Find where the given text appears and provide that cell's center as (X, Y) coordinate. 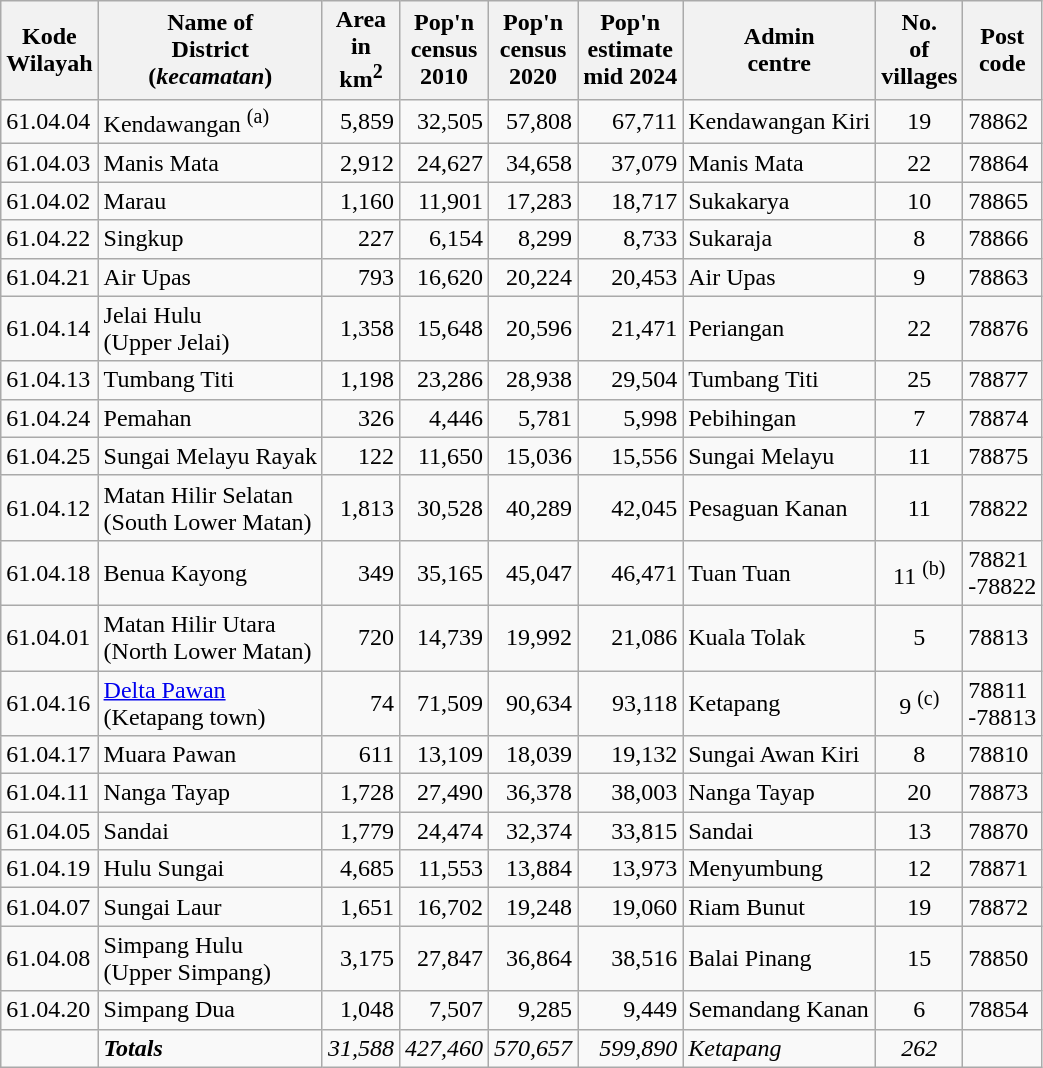
38,516 (630, 958)
78811-78813 (1002, 704)
Pesaguan Kanan (780, 508)
61.04.16 (50, 704)
14,739 (444, 638)
21,086 (630, 638)
13 (920, 831)
37,079 (630, 163)
11 (b) (920, 572)
61.04.03 (50, 163)
24,474 (444, 831)
Pop'ncensus2020 (534, 50)
20 (920, 793)
5,998 (630, 418)
61.04.04 (50, 122)
Simpang Dua (210, 1010)
78872 (1002, 907)
78850 (1002, 958)
9,449 (630, 1010)
61.04.08 (50, 958)
570,657 (534, 1048)
Sungai Melayu (780, 456)
18,717 (630, 201)
5,859 (360, 122)
15,556 (630, 456)
15,036 (534, 456)
19,248 (534, 907)
6,154 (444, 239)
61.04.24 (50, 418)
Marau (210, 201)
326 (360, 418)
2,912 (360, 163)
122 (360, 456)
599,890 (630, 1048)
19,060 (630, 907)
78863 (1002, 277)
38,003 (630, 793)
61.04.11 (50, 793)
28,938 (534, 380)
Periangan (780, 328)
17,283 (534, 201)
Name ofDistrict(kecamatan) (210, 50)
Kuala Tolak (780, 638)
Singkup (210, 239)
10 (920, 201)
7 (920, 418)
Pop'ncensus2010 (444, 50)
23,286 (444, 380)
27,847 (444, 958)
61.04.02 (50, 201)
30,528 (444, 508)
61.04.07 (50, 907)
793 (360, 277)
Tuan Tuan (780, 572)
31,588 (360, 1048)
90,634 (534, 704)
8,733 (630, 239)
Benua Kayong (210, 572)
78822 (1002, 508)
13,973 (630, 869)
71,509 (444, 704)
25 (920, 380)
No.ofvillages (920, 50)
15,648 (444, 328)
27,490 (444, 793)
Totals (210, 1048)
78870 (1002, 831)
61.04.21 (50, 277)
Simpang Hulu (Upper Simpang) (210, 958)
93,118 (630, 704)
61.04.19 (50, 869)
Menyumbung (780, 869)
24,627 (444, 163)
4,446 (444, 418)
36,864 (534, 958)
32,505 (444, 122)
262 (920, 1048)
Jelai Hulu (Upper Jelai) (210, 328)
61.04.17 (50, 755)
34,658 (534, 163)
4,685 (360, 869)
78875 (1002, 456)
78864 (1002, 163)
Pebihingan (780, 418)
61.04.01 (50, 638)
78813 (1002, 638)
427,460 (444, 1048)
61.04.05 (50, 831)
1,048 (360, 1010)
720 (360, 638)
Riam Bunut (780, 907)
Admincentre (780, 50)
1,813 (360, 508)
40,289 (534, 508)
78862 (1002, 122)
Semandang Kanan (780, 1010)
61.04.22 (50, 239)
7,507 (444, 1010)
Sungai Awan Kiri (780, 755)
Muara Pawan (210, 755)
349 (360, 572)
Hulu Sungai (210, 869)
13,109 (444, 755)
Kendawangan (a) (210, 122)
9 (c) (920, 704)
32,374 (534, 831)
Balai Pinang (780, 958)
61.04.25 (50, 456)
67,711 (630, 122)
21,471 (630, 328)
11,553 (444, 869)
1,160 (360, 201)
1,728 (360, 793)
Delta Pawan (Ketapang town) (210, 704)
20,453 (630, 277)
35,165 (444, 572)
45,047 (534, 572)
3,175 (360, 958)
61.04.14 (50, 328)
Sungai Melayu Rayak (210, 456)
1,358 (360, 328)
78877 (1002, 380)
5 (920, 638)
9,285 (534, 1010)
20,596 (534, 328)
61.04.13 (50, 380)
78874 (1002, 418)
6 (920, 1010)
42,045 (630, 508)
Pop'nestimatemid 2024 (630, 50)
46,471 (630, 572)
9 (920, 277)
74 (360, 704)
Kode Wilayah (50, 50)
20,224 (534, 277)
5,781 (534, 418)
Sungai Laur (210, 907)
16,620 (444, 277)
8,299 (534, 239)
12 (920, 869)
78854 (1002, 1010)
18,039 (534, 755)
13,884 (534, 869)
Pemahan (210, 418)
61.04.20 (50, 1010)
36,378 (534, 793)
78866 (1002, 239)
78873 (1002, 793)
78810 (1002, 755)
78865 (1002, 201)
78871 (1002, 869)
1,779 (360, 831)
Area inkm2 (360, 50)
11,650 (444, 456)
227 (360, 239)
1,198 (360, 380)
Matan Hilir Utara (North Lower Matan) (210, 638)
Postcode (1002, 50)
Matan Hilir Selatan (South Lower Matan) (210, 508)
Sukaraja (780, 239)
61.04.12 (50, 508)
11,901 (444, 201)
29,504 (630, 380)
61.04.18 (50, 572)
78821-78822 (1002, 572)
1,651 (360, 907)
33,815 (630, 831)
611 (360, 755)
15 (920, 958)
Sukakarya (780, 201)
19,992 (534, 638)
16,702 (444, 907)
57,808 (534, 122)
19,132 (630, 755)
Kendawangan Kiri (780, 122)
78876 (1002, 328)
